From the cell containing the given text, extract its center point as [X, Y] coordinate. 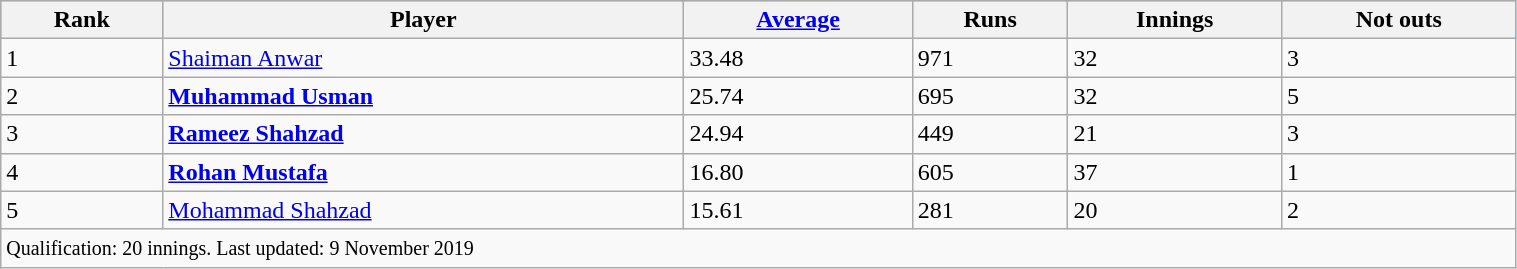
Player [424, 20]
Rameez Shahzad [424, 134]
Muhammad Usman [424, 96]
21 [1175, 134]
15.61 [798, 210]
4 [82, 172]
37 [1175, 172]
449 [990, 134]
Mohammad Shahzad [424, 210]
Rohan Mustafa [424, 172]
25.74 [798, 96]
281 [990, 210]
Runs [990, 20]
Shaiman Anwar [424, 58]
16.80 [798, 172]
605 [990, 172]
971 [990, 58]
24.94 [798, 134]
Average [798, 20]
33.48 [798, 58]
20 [1175, 210]
Not outs [1400, 20]
695 [990, 96]
Innings [1175, 20]
Qualification: 20 innings. Last updated: 9 November 2019 [758, 248]
Rank [82, 20]
